From the cell containing the given text, extract its center point as (x, y) coordinate. 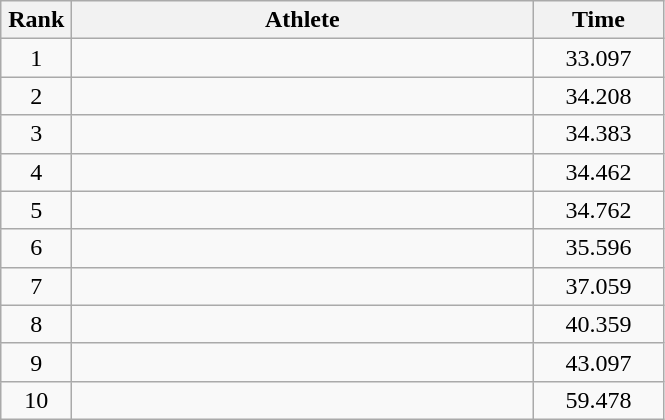
34.383 (598, 134)
43.097 (598, 362)
5 (36, 210)
37.059 (598, 286)
6 (36, 248)
3 (36, 134)
4 (36, 172)
8 (36, 324)
2 (36, 96)
Rank (36, 20)
7 (36, 286)
9 (36, 362)
40.359 (598, 324)
34.462 (598, 172)
35.596 (598, 248)
Time (598, 20)
59.478 (598, 400)
10 (36, 400)
Athlete (302, 20)
34.208 (598, 96)
1 (36, 58)
33.097 (598, 58)
34.762 (598, 210)
